Find where the given text appears and provide that cell's center as (x, y) coordinate. 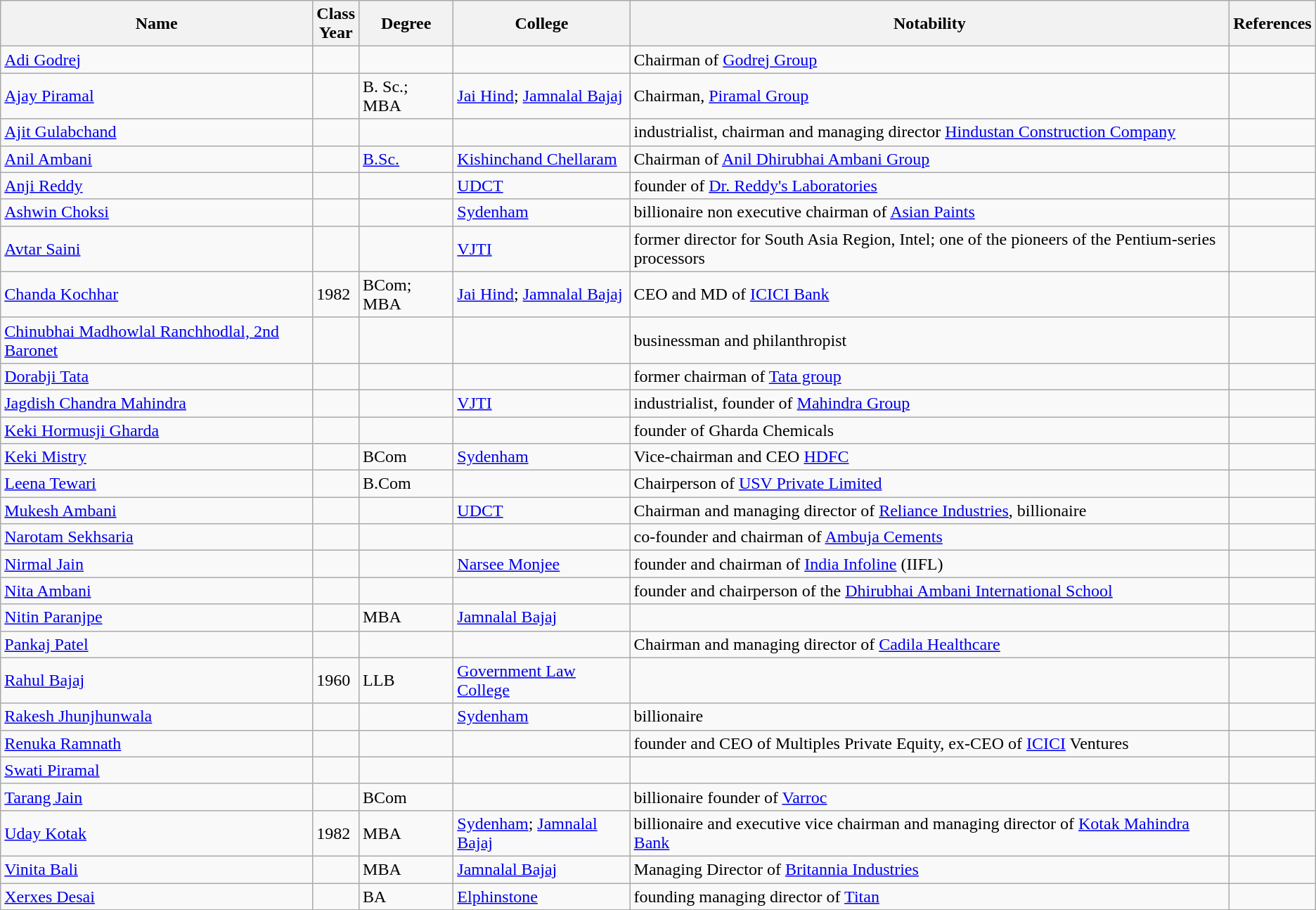
Adi Godrej (157, 60)
founding managing director of Titan (929, 897)
ClassYear (336, 24)
Degree (406, 24)
Renuka Ramnath (157, 743)
Anji Reddy (157, 186)
Vice-chairman and CEO HDFC (929, 457)
BCom; MBA (406, 294)
Nirmal Jain (157, 564)
Keki Mistry (157, 457)
Narotam Sekhsaria (157, 537)
Nita Ambani (157, 591)
BA (406, 897)
Ashwin Choksi (157, 212)
Xerxes Desai (157, 897)
Chairman of Anil Dhirubhai Ambani Group (929, 159)
businessman and philanthropist (929, 340)
Ajit Gulabchand (157, 132)
former chairman of Tata group (929, 376)
founder and chairperson of the Dhirubhai Ambani International School (929, 591)
1960 (336, 681)
founder and CEO of Multiples Private Equity, ex-CEO of ICICI Ventures (929, 743)
LLB (406, 681)
Chairman of Godrej Group (929, 60)
B.Com (406, 484)
College (541, 24)
Jagdish Chandra Mahindra (157, 403)
Government Law College (541, 681)
CEO and MD of ICICI Bank (929, 294)
Keki Hormusji Gharda (157, 430)
industrialist, chairman and managing director Hindustan Construction Company (929, 132)
Ajay Piramal (157, 96)
Nitin Paranjpe (157, 617)
Chairperson of USV Private Limited (929, 484)
Pankaj Patel (157, 644)
Tarang Jain (157, 797)
Uday Kotak (157, 833)
Managing Director of Britannia Industries (929, 869)
billionaire founder of Varroc (929, 797)
Rahul Bajaj (157, 681)
Kishinchand Chellaram (541, 159)
Leena Tewari (157, 484)
Vinita Bali (157, 869)
founder and chairman of India Infoline (IIFL) (929, 564)
Swati Piramal (157, 770)
References (1272, 24)
founder of Dr. Reddy's Laboratories (929, 186)
Chairman and managing director of Reliance Industries, billionaire (929, 511)
Mukesh Ambani (157, 511)
billionaire (929, 717)
Dorabji Tata (157, 376)
B. Sc.; MBA (406, 96)
Avtar Saini (157, 249)
Chairman, Piramal Group (929, 96)
industrialist, founder of Mahindra Group (929, 403)
Narsee Monjee (541, 564)
Chinubhai Madhowlal Ranchhodlal, 2nd Baronet (157, 340)
Elphinstone (541, 897)
founder of Gharda Chemicals (929, 430)
billionaire and executive vice chairman and managing director of Kotak Mahindra Bank (929, 833)
Rakesh Jhunjhunwala (157, 717)
Sydenham; Jamnalal Bajaj (541, 833)
Name (157, 24)
Notability (929, 24)
Chanda Kochhar (157, 294)
former director for South Asia Region, Intel; one of the pioneers of the Pentium-series processors (929, 249)
Chairman and managing director of Cadila Healthcare (929, 644)
B.Sc. (406, 159)
billionaire non executive chairman of Asian Paints (929, 212)
co-founder and chairman of Ambuja Cements (929, 537)
Anil Ambani (157, 159)
